Detect which cell encompasses the target text, then output its (x, y) center coordinate. 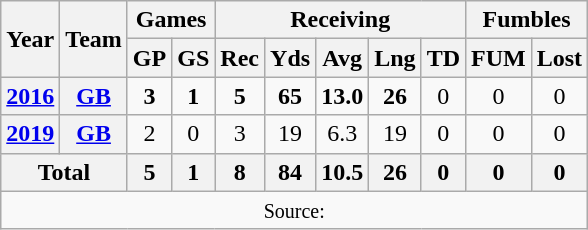
Lost (559, 58)
2016 (30, 96)
Fumbles (527, 20)
Avg (342, 58)
GP (149, 58)
TD (443, 58)
Lng (395, 58)
2 (149, 134)
GS (194, 58)
Receiving (340, 20)
Total (64, 172)
Year (30, 39)
Yds (290, 58)
2019 (30, 134)
8 (240, 172)
6.3 (342, 134)
10.5 (342, 172)
65 (290, 96)
FUM (499, 58)
Team (94, 39)
84 (290, 172)
Games (170, 20)
Source: (294, 210)
Rec (240, 58)
13.0 (342, 96)
